From the cell containing the given text, extract its center point as [x, y] coordinate. 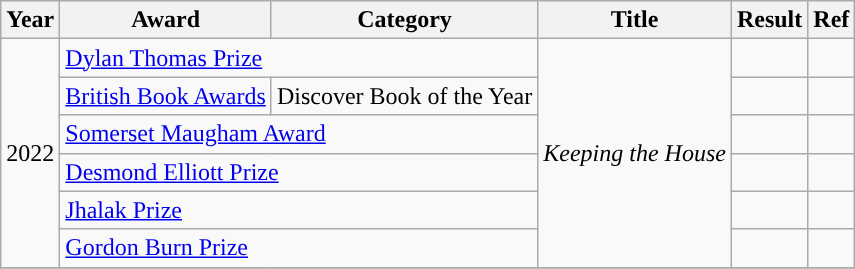
Discover Book of the Year [404, 96]
Category [404, 20]
Year [30, 20]
British Book Awards [166, 96]
Result [769, 20]
Title [635, 20]
2022 [30, 153]
Desmond Elliott Prize [299, 172]
Gordon Burn Prize [299, 248]
Ref [832, 20]
Keeping the House [635, 153]
Somerset Maugham Award [299, 134]
Dylan Thomas Prize [299, 58]
Jhalak Prize [299, 210]
Award [166, 20]
